For the text-containing cell, return its midpoint in [x, y] coordinate format. 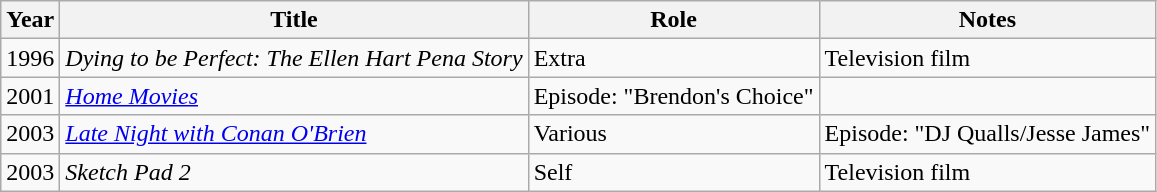
Extra [674, 58]
Role [674, 20]
Late Night with Conan O'Brien [294, 134]
Episode: "Brendon's Choice" [674, 96]
Sketch Pad 2 [294, 172]
Episode: "DJ Qualls/Jesse James" [988, 134]
Self [674, 172]
1996 [30, 58]
Notes [988, 20]
Title [294, 20]
Home Movies [294, 96]
Various [674, 134]
Year [30, 20]
2001 [30, 96]
Dying to be Perfect: The Ellen Hart Pena Story [294, 58]
